Detect which cell encompasses the target text, then output its [x, y] center coordinate. 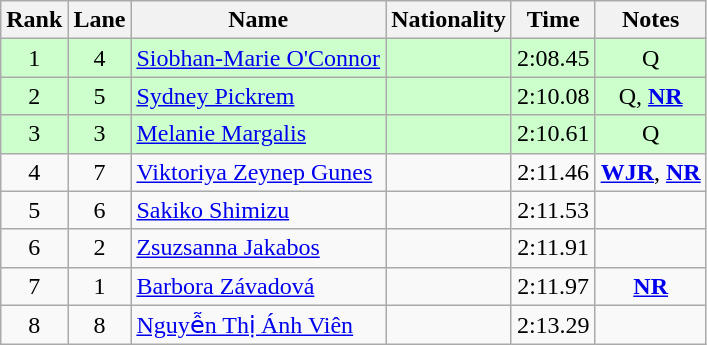
2:10.08 [553, 96]
Nationality [449, 20]
2:11.97 [553, 286]
2:10.61 [553, 134]
2:11.46 [553, 172]
Nguyễn Thị Ánh Viên [258, 325]
Notes [650, 20]
Sakiko Shimizu [258, 210]
Time [553, 20]
2:11.91 [553, 248]
NR [650, 286]
Rank [34, 20]
2:13.29 [553, 325]
Barbora Závadová [258, 286]
Zsuzsanna Jakabos [258, 248]
Sydney Pickrem [258, 96]
Name [258, 20]
WJR, NR [650, 172]
2:11.53 [553, 210]
Melanie Margalis [258, 134]
Viktoriya Zeynep Gunes [258, 172]
Q, NR [650, 96]
Lane [100, 20]
2:08.45 [553, 58]
Siobhan-Marie O'Connor [258, 58]
